Pinpoint the cell where the given text exists, returning its (X, Y) midpoint coordinate. 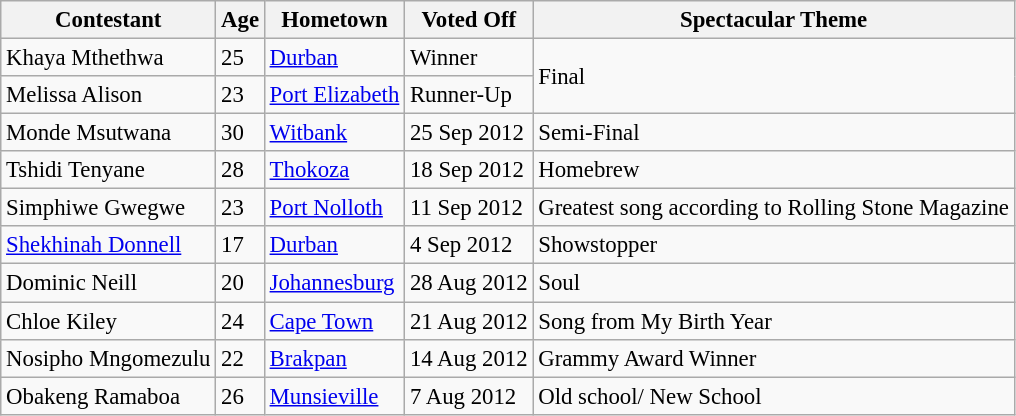
Thokoza (334, 170)
Chloe Kiley (108, 321)
25 Sep 2012 (469, 133)
Runner-Up (469, 95)
Final (774, 76)
Tshidi Tenyane (108, 170)
22 (240, 358)
Song from My Birth Year (774, 321)
20 (240, 283)
Shekhinah Donnell (108, 245)
Semi-Final (774, 133)
14 Aug 2012 (469, 358)
Port Nolloth (334, 208)
Brakpan (334, 358)
21 Aug 2012 (469, 321)
Spectacular Theme (774, 20)
Winner (469, 58)
Obakeng Ramaboa (108, 396)
Showstopper (774, 245)
26 (240, 396)
Cape Town (334, 321)
Voted Off (469, 20)
Contestant (108, 20)
28 (240, 170)
4 Sep 2012 (469, 245)
Hometown (334, 20)
Grammy Award Winner (774, 358)
Dominic Neill (108, 283)
Johannesburg (334, 283)
Khaya Mthethwa (108, 58)
Munsieville (334, 396)
Simphiwe Gwegwe (108, 208)
11 Sep 2012 (469, 208)
Greatest song according to Rolling Stone Magazine (774, 208)
28 Aug 2012 (469, 283)
7 Aug 2012 (469, 396)
Melissa Alison (108, 95)
Monde Msutwana (108, 133)
Witbank (334, 133)
Old school/ New School (774, 396)
18 Sep 2012 (469, 170)
25 (240, 58)
Homebrew (774, 170)
Soul (774, 283)
Nosipho Mngomezulu (108, 358)
24 (240, 321)
30 (240, 133)
Age (240, 20)
17 (240, 245)
Port Elizabeth (334, 95)
